Search for the cell housing the specified text and yield its [x, y] center coordinate. 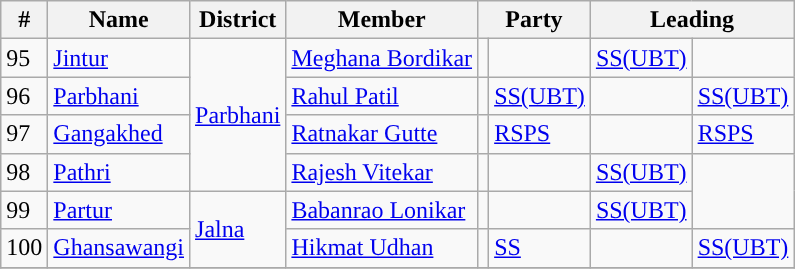
Leading [692, 20]
97 [24, 134]
Jintur [119, 58]
Gangakhed [119, 134]
Member [382, 20]
Hikmat Udhan [382, 248]
100 [24, 248]
95 [24, 58]
98 [24, 172]
Ghansawangi [119, 248]
Ratnakar Gutte [382, 134]
Babanrao Lonikar [382, 210]
Partur [119, 210]
Meghana Bordikar [382, 58]
# [24, 20]
Party [534, 20]
99 [24, 210]
Rahul Patil [382, 96]
SS [540, 248]
96 [24, 96]
Jalna [238, 229]
Name [119, 20]
Pathri [119, 172]
District [238, 20]
Rajesh Vitekar [382, 172]
